Return the [x, y] coordinate for the center point of the cell that contains the specified text.  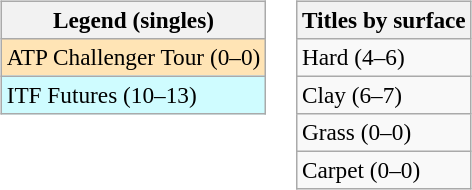
Grass (0–0) [384, 133]
Clay (6–7) [384, 95]
ITF Futures (10–13) [133, 95]
Legend (singles) [133, 20]
ATP Challenger Tour (0–0) [133, 57]
Titles by surface [384, 20]
Hard (4–6) [384, 57]
Carpet (0–0) [384, 171]
